Scan for the cell matching the given text and deliver its [x, y] coordinate at center. 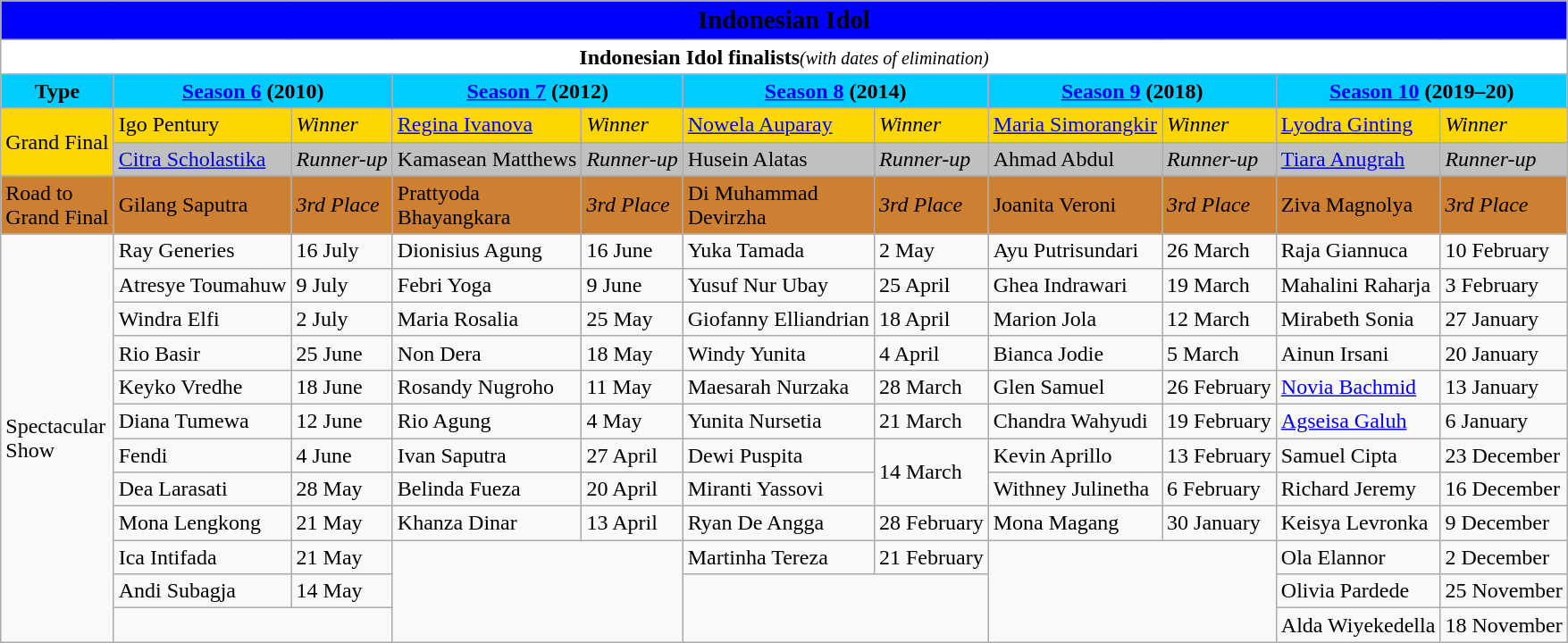
Yuka Tamada [778, 251]
Season 8 (2014) [835, 91]
Andi Subagja [202, 591]
5 March [1220, 353]
Rio Agung [487, 421]
Ghea Indrawari [1075, 285]
18 June [341, 387]
Rio Basir [202, 353]
Husein Alatas [778, 159]
27 January [1504, 319]
Tiara Anugrah [1358, 159]
Ray Generies [202, 251]
Chandra Wahyudi [1075, 421]
Non Dera [487, 353]
Ayu Putrisundari [1075, 251]
Glen Samuel [1075, 387]
Season 6 (2010) [253, 91]
18 November [1504, 625]
21 February [931, 557]
Season 9 (2018) [1132, 91]
Ahmad Abdul [1075, 159]
30 January [1220, 523]
Khanza Dinar [487, 523]
28 March [931, 387]
Bianca Jodie [1075, 353]
20 January [1504, 353]
Ivan Saputra [487, 455]
28 February [931, 523]
Citra Scholastika [202, 159]
Lyodra Ginting [1358, 125]
9 July [341, 285]
Indonesian Idol [784, 21]
20 April [633, 489]
Belinda Fueza [487, 489]
Kevin Aprillo [1075, 455]
Fendi [202, 455]
13 February [1220, 455]
Mahalini Raharja [1358, 285]
Alda Wiyekedella [1358, 625]
Ryan De Angga [778, 523]
27 April [633, 455]
25 June [341, 353]
Novia Bachmid [1358, 387]
Season 7 (2012) [538, 91]
Olivia Pardede [1358, 591]
10 February [1504, 251]
13 January [1504, 387]
Diana Tumewa [202, 421]
Ica Intifada [202, 557]
3 February [1504, 285]
9 December [1504, 523]
Dea Larasati [202, 489]
2 May [931, 251]
19 February [1220, 421]
Grand Final [57, 142]
Road toGrand Final [57, 205]
Ziva Magnolya [1358, 205]
6 February [1220, 489]
14 March [931, 472]
Keisya Levronka [1358, 523]
Igo Pentury [202, 125]
4 April [931, 353]
Ola Elannor [1358, 557]
12 June [341, 421]
14 May [341, 591]
Indonesian Idol finalists(with dates of elimination) [784, 57]
Mirabeth Sonia [1358, 319]
Yunita Nursetia [778, 421]
11 May [633, 387]
21 March [931, 421]
25 May [633, 319]
Marion Jola [1075, 319]
Martinha Tereza [778, 557]
18 May [633, 353]
6 January [1504, 421]
Keyko Vredhe [202, 387]
Febri Yoga [487, 285]
Miranti Yassovi [778, 489]
28 May [341, 489]
Maesarah Nurzaka [778, 387]
2 July [341, 319]
19 March [1220, 285]
13 April [633, 523]
Raja Giannuca [1358, 251]
PrattyodaBhayangkara [487, 205]
Ainun Irsani [1358, 353]
Joanita Veroni [1075, 205]
SpectacularShow [57, 438]
25 November [1504, 591]
Windy Yunita [778, 353]
Mona Magang [1075, 523]
Rosandy Nugroho [487, 387]
Mona Lengkong [202, 523]
2 December [1504, 557]
Nowela Auparay [778, 125]
9 June [633, 285]
Dionisius Agung [487, 251]
Withney Julinetha [1075, 489]
Type [57, 91]
Kamasean Matthews [487, 159]
Di MuhammadDevirzha [778, 205]
16 July [341, 251]
4 May [633, 421]
16 December [1504, 489]
23 December [1504, 455]
18 April [931, 319]
Richard Jeremy [1358, 489]
Dewi Puspita [778, 455]
Agseisa Galuh [1358, 421]
Atresye Toumahuw [202, 285]
26 March [1220, 251]
12 March [1220, 319]
26 February [1220, 387]
Giofanny Elliandrian [778, 319]
Maria Simorangkir [1075, 125]
16 June [633, 251]
4 June [341, 455]
Season 10 (2019–20) [1421, 91]
Windra Elfi [202, 319]
Gilang Saputra [202, 205]
Maria Rosalia [487, 319]
Regina Ivanova [487, 125]
25 April [931, 285]
Samuel Cipta [1358, 455]
Yusuf Nur Ubay [778, 285]
